Output the (X, Y) coordinate of the center of the cell containing the given text.  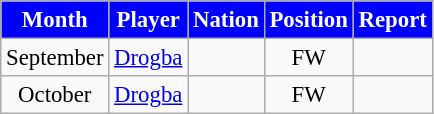
Position (308, 20)
Nation (226, 20)
September (55, 58)
Report (392, 20)
October (55, 95)
Player (148, 20)
Month (55, 20)
